Capture the cell that displays the provided text and extract its (x, y) central coordinate. 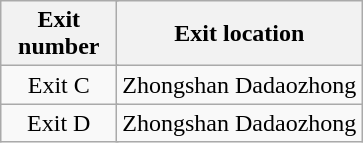
Exit number (59, 34)
Exit D (59, 123)
Exit C (59, 85)
Exit location (240, 34)
